Provide the (X, Y) coordinate of the cell's center where the given text is located.  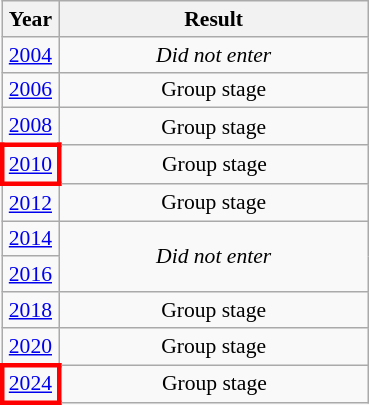
Year (30, 19)
2004 (30, 55)
Result (214, 19)
2006 (30, 90)
2012 (30, 202)
2010 (30, 164)
2016 (30, 275)
2024 (30, 384)
2014 (30, 239)
2008 (30, 126)
2020 (30, 346)
2018 (30, 310)
